From the cell containing the given text, extract its center point as (x, y) coordinate. 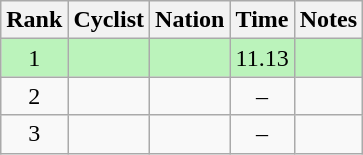
11.13 (262, 58)
2 (34, 96)
Rank (34, 20)
Time (262, 20)
Nation (190, 20)
1 (34, 58)
Cyclist (109, 20)
Notes (328, 20)
3 (34, 134)
